Detect which cell encompasses the target text, then output its [X, Y] center coordinate. 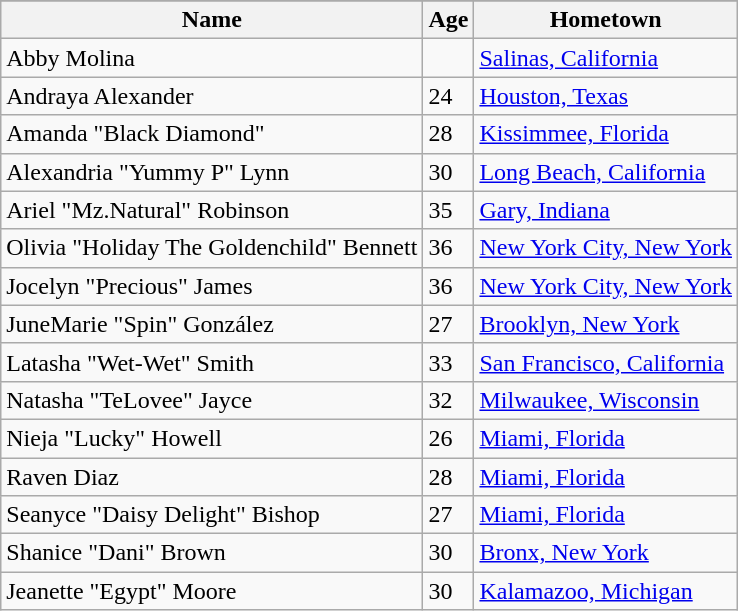
26 [448, 438]
Gary, Indiana [606, 210]
Brooklyn, New York [606, 324]
Kissimmee, Florida [606, 134]
32 [448, 400]
Amanda "Black Diamond" [212, 134]
Alexandria "Yummy P" Lynn [212, 172]
Long Beach, California [606, 172]
Jocelyn "Precious" James [212, 286]
33 [448, 362]
Age [448, 20]
Seanyce "Daisy Delight" Bishop [212, 515]
Shanice "Dani" Brown [212, 553]
Bronx, New York [606, 553]
Raven Diaz [212, 477]
Kalamazoo, Michigan [606, 591]
Jeanette "Egypt" Moore [212, 591]
24 [448, 96]
Milwaukee, Wisconsin [606, 400]
Houston, Texas [606, 96]
Olivia "Holiday The Goldenchild" Bennett [212, 248]
Andraya Alexander [212, 96]
Ariel "Mz.Natural" Robinson [212, 210]
Natasha "TeLovee" Jayce [212, 400]
San Francisco, California [606, 362]
Latasha "Wet-Wet" Smith [212, 362]
Nieja "Lucky" Howell [212, 438]
Salinas, California [606, 58]
Abby Molina [212, 58]
Name [212, 20]
35 [448, 210]
Hometown [606, 20]
JuneMarie "Spin" González [212, 324]
